Provide the [X, Y] coordinate of the cell's center where the given text is located.  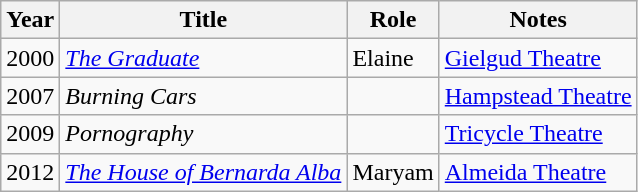
Almeida Theatre [538, 172]
2012 [30, 172]
2000 [30, 58]
Pornography [204, 134]
Role [393, 20]
Year [30, 20]
Title [204, 20]
Tricycle Theatre [538, 134]
The House of Bernarda Alba [204, 172]
Burning Cars [204, 96]
2007 [30, 96]
Notes [538, 20]
The Graduate [204, 58]
Elaine [393, 58]
2009 [30, 134]
Maryam [393, 172]
Gielgud Theatre [538, 58]
Hampstead Theatre [538, 96]
